Identify which cell holds the provided text, then report its [X, Y] central coordinate. 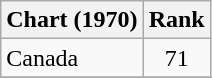
Chart (1970) [72, 20]
71 [176, 58]
Rank [176, 20]
Canada [72, 58]
